Output the (x, y) coordinate of the center of the cell containing the given text.  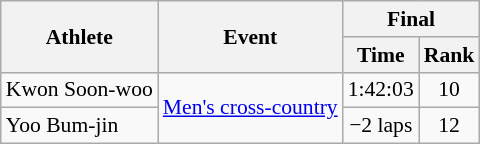
Men's cross-country (250, 108)
10 (450, 90)
Final (412, 19)
Event (250, 36)
Yoo Bum-jin (80, 126)
−2 laps (381, 126)
Athlete (80, 36)
1:42:03 (381, 90)
Rank (450, 55)
12 (450, 126)
Time (381, 55)
Kwon Soon-woo (80, 90)
